For the text-containing cell, return its midpoint in (x, y) coordinate format. 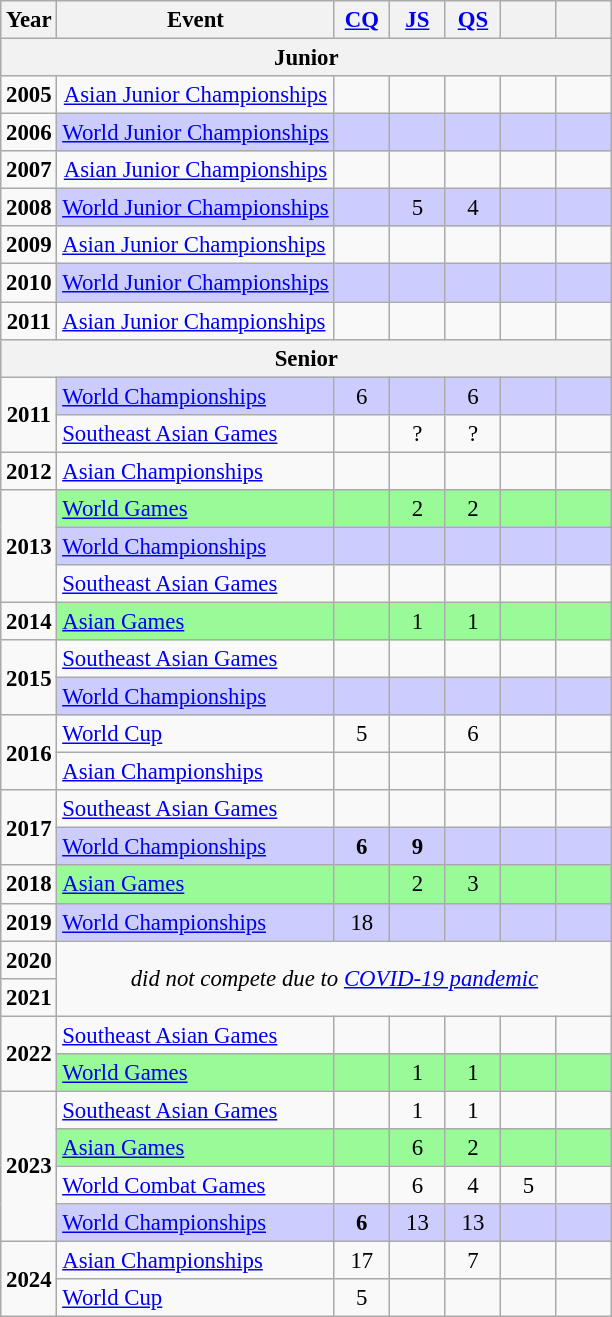
2006 (29, 133)
2021 (29, 997)
2017 (29, 828)
JS (418, 20)
7 (473, 1261)
World Combat Games (196, 1185)
did not compete due to COVID-19 pandemic (334, 978)
2008 (29, 208)
2014 (29, 621)
17 (362, 1261)
2018 (29, 885)
2015 (29, 678)
9 (418, 847)
QS (473, 20)
2010 (29, 283)
CQ (362, 20)
2019 (29, 922)
2009 (29, 245)
2012 (29, 471)
2024 (29, 1280)
2005 (29, 95)
2016 (29, 752)
3 (473, 885)
2013 (29, 546)
2007 (29, 170)
Year (29, 20)
2022 (29, 1054)
2020 (29, 960)
Senior (306, 358)
18 (362, 922)
Junior (306, 58)
Event (196, 20)
2023 (29, 1166)
